Identify which cell holds the provided text, then report its [X, Y] central coordinate. 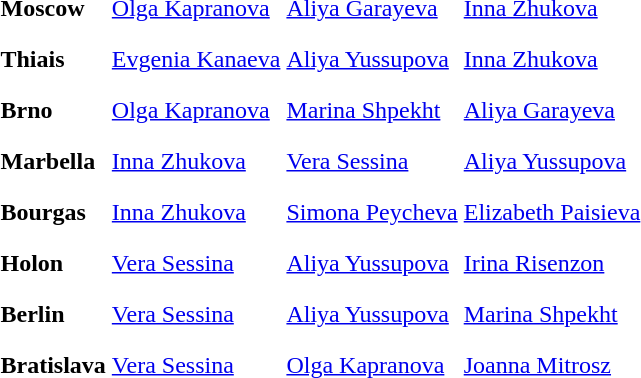
Evgenia Kanaeva [196, 59]
Marina Shpekht [372, 110]
Olga Kapranova [196, 110]
Simona Peycheva [372, 212]
